Return (X, Y) of the center of cell containing provided text 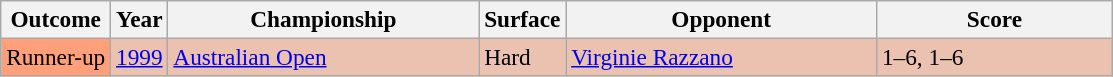
Championship (324, 19)
1–6, 1–6 (995, 57)
1999 (140, 57)
Opponent (722, 19)
Outcome (56, 19)
Virginie Razzano (722, 57)
Hard (522, 57)
Surface (522, 19)
Year (140, 19)
Runner-up (56, 57)
Australian Open (324, 57)
Score (995, 19)
